Determine the [x, y] coordinate at the center of the cell enclosing the given text.  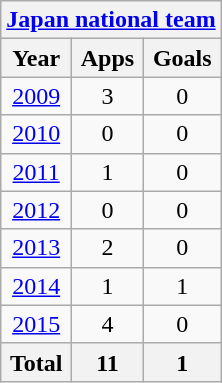
2014 [36, 286]
4 [108, 324]
Total [36, 362]
2012 [36, 210]
3 [108, 96]
2015 [36, 324]
2011 [36, 172]
2013 [36, 248]
Japan national team [111, 20]
11 [108, 362]
2 [108, 248]
Goals [182, 58]
Year [36, 58]
2009 [36, 96]
Apps [108, 58]
2010 [36, 134]
